Pinpoint the cell where the given text exists, returning its [X, Y] midpoint coordinate. 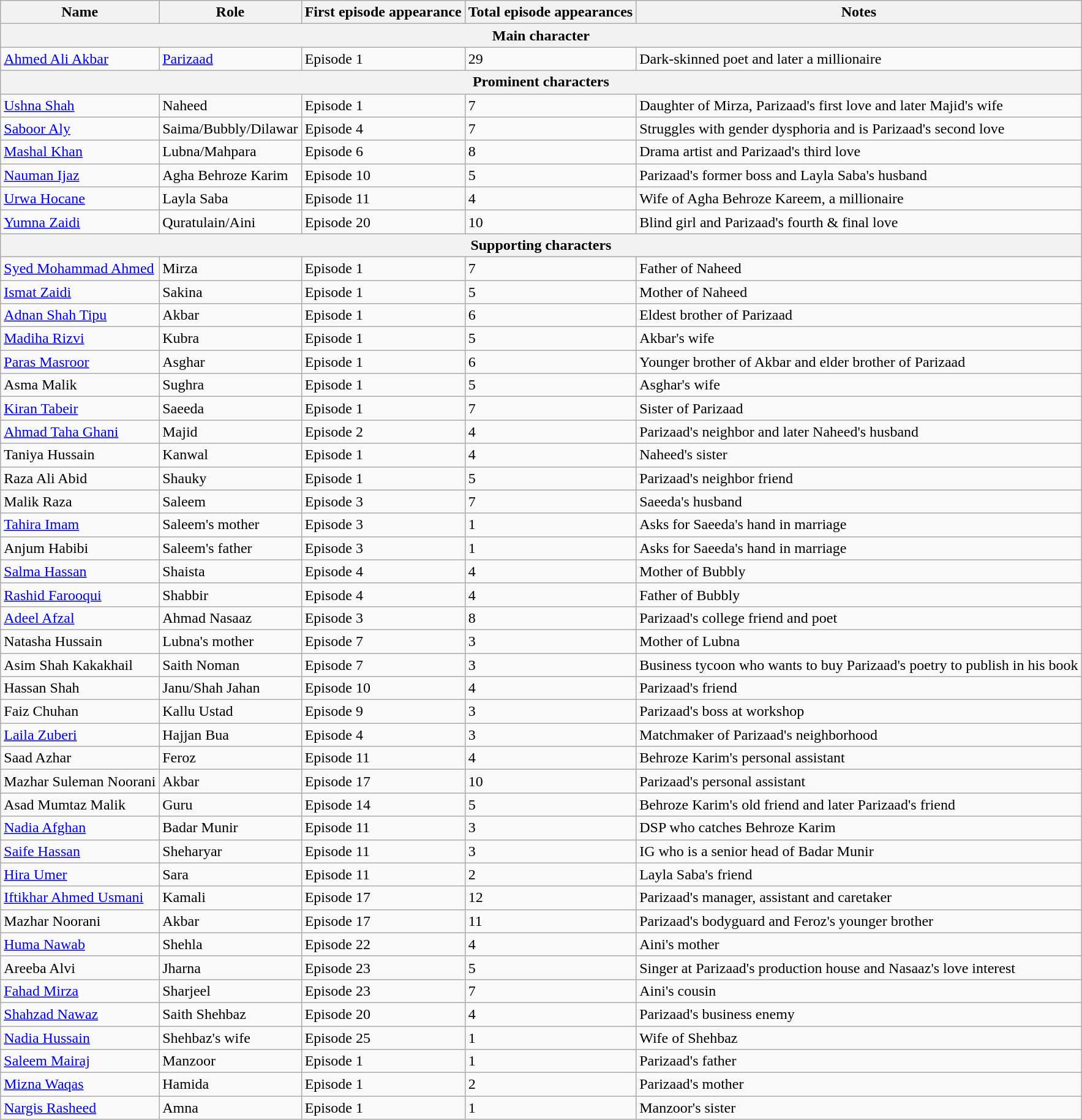
Episode 2 [383, 432]
Kallu Ustad [230, 712]
Fahad Mirza [80, 991]
Parizaad's boss at workshop [858, 712]
Ismat Zaidi [80, 292]
Mirza [230, 268]
Episode 9 [383, 712]
Mother of Bubbly [858, 571]
Tahira Imam [80, 525]
11 [550, 921]
Naheed's sister [858, 455]
Saad Azhar [80, 758]
Shehbaz's wife [230, 1038]
Nargis Rasheed [80, 1108]
Ushna Shah [80, 105]
Wife of Agha Behroze Kareem, a millionaire [858, 198]
DSP who catches Behroze Karim [858, 828]
Total episode appearances [550, 12]
Ahmad Taha Ghani [80, 432]
Kanwal [230, 455]
Nadia Afghan [80, 828]
Amna [230, 1108]
Ahmed Ali Akbar [80, 59]
Name [80, 12]
Laila Zuberi [80, 735]
Hassan Shah [80, 688]
Shaista [230, 571]
Feroz [230, 758]
Manzoor [230, 1061]
Shehla [230, 944]
Paras Masroor [80, 362]
Asghar's wife [858, 385]
IG who is a senior head of Badar Munir [858, 851]
Jharna [230, 968]
Parizaad's business enemy [858, 1014]
Saboor Aly [80, 129]
29 [550, 59]
Parizaad's personal assistant [858, 781]
Dark-skinned poet and later a millionaire [858, 59]
Daughter of Mirza, Parizaad's first love and later Majid's wife [858, 105]
Naheed [230, 105]
Agha Behroze Karim [230, 175]
Saleem's mother [230, 525]
Parizaad's friend [858, 688]
Role [230, 12]
Manzoor's sister [858, 1108]
Shahzad Nawaz [80, 1014]
Adeel Afzal [80, 618]
Struggles with gender dysphoria and is Parizaad's second love [858, 129]
Anjum Habibi [80, 548]
Business tycoon who wants to buy Parizaad's poetry to publish in his book [858, 664]
Sughra [230, 385]
Father of Naheed [858, 268]
Quratulain/Aini [230, 222]
Nauman Ijaz [80, 175]
Parizaad's manager, assistant and caretaker [858, 898]
Parizaad [230, 59]
Madiha Rizvi [80, 339]
First episode appearance [383, 12]
Malik Raza [80, 502]
Saith Shehbaz [230, 1014]
Drama artist and Parizaad's third love [858, 152]
Raza Ali Abid [80, 478]
Asghar [230, 362]
Badar Munir [230, 828]
Saima/Bubbly/Dilawar [230, 129]
12 [550, 898]
Younger brother of Akbar and elder brother of Parizaad [858, 362]
Mother of Lubna [858, 641]
Huma Nawab [80, 944]
Parizaad's college friend and poet [858, 618]
Rashid Farooqui [80, 595]
Majid [230, 432]
Episode 14 [383, 805]
Ahmad Nasaaz [230, 618]
Mazhar Suleman Noorani [80, 781]
Behroze Karim's personal assistant [858, 758]
Prominent characters [541, 82]
Episode 6 [383, 152]
Layla Saba [230, 198]
Parizaad's former boss and Layla Saba's husband [858, 175]
Episode 25 [383, 1038]
Notes [858, 12]
Hira Umer [80, 874]
Yumna Zaidi [80, 222]
Nadia Hussain [80, 1038]
Mother of Naheed [858, 292]
Parizaad's bodyguard and Feroz's younger brother [858, 921]
Iftikhar Ahmed Usmani [80, 898]
Father of Bubbly [858, 595]
Aini's mother [858, 944]
Parizaad's neighbor friend [858, 478]
Parizaad's father [858, 1061]
Layla Saba's friend [858, 874]
Saleem Mairaj [80, 1061]
Shauky [230, 478]
Sharjeel [230, 991]
Hajjan Bua [230, 735]
Aini's cousin [858, 991]
Faiz Chuhan [80, 712]
Mashal Khan [80, 152]
Main character [541, 36]
Syed Mohammad Ahmed [80, 268]
Blind girl and Parizaad's fourth & final love [858, 222]
Matchmaker of Parizaad's neighborhood [858, 735]
Episode 22 [383, 944]
Parizaad's mother [858, 1084]
Asma Malik [80, 385]
Shabbir [230, 595]
Lubna's mother [230, 641]
Parizaad's neighbor and later Naheed's husband [858, 432]
Sister of Parizaad [858, 408]
Sakina [230, 292]
Kiran Tabeir [80, 408]
Mizna Waqas [80, 1084]
Lubna/Mahpara [230, 152]
Saleem [230, 502]
Kamali [230, 898]
Mazhar Noorani [80, 921]
Asad Mumtaz Malik [80, 805]
Eldest brother of Parizaad [858, 315]
Behroze Karim's old friend and later Parizaad's friend [858, 805]
Saeeda [230, 408]
Saleem's father [230, 548]
Hamida [230, 1084]
Supporting characters [541, 245]
Singer at Parizaad's production house and Nasaaz's love interest [858, 968]
Wife of Shehbaz [858, 1038]
Adnan Shah Tipu [80, 315]
Saeeda's husband [858, 502]
Akbar's wife [858, 339]
Saife Hassan [80, 851]
Natasha Hussain [80, 641]
Asim Shah Kakakhail [80, 664]
Sara [230, 874]
Salma Hassan [80, 571]
Kubra [230, 339]
Urwa Hocane [80, 198]
Areeba Alvi [80, 968]
Taniya Hussain [80, 455]
Saith Noman [230, 664]
Janu/Shah Jahan [230, 688]
Sheharyar [230, 851]
Guru [230, 805]
